Return (X, Y) of the center of cell containing provided text 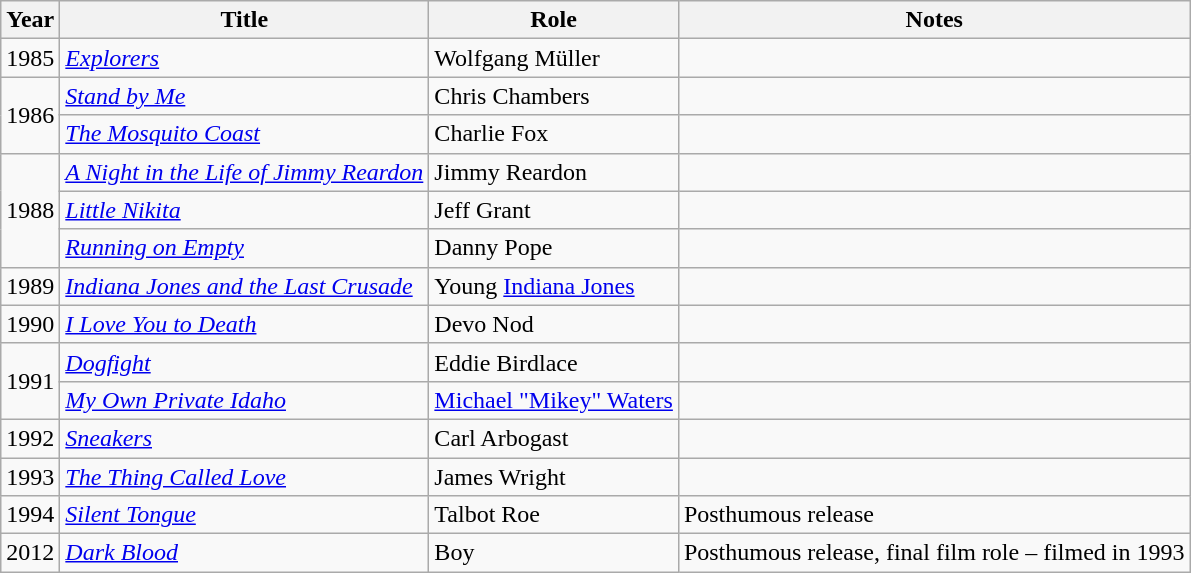
Wolfgang Müller (554, 58)
Sneakers (244, 438)
Young Indiana Jones (554, 286)
1985 (30, 58)
1989 (30, 286)
A Night in the Life of Jimmy Reardon (244, 172)
1993 (30, 477)
Talbot Roe (554, 515)
Indiana Jones and the Last Crusade (244, 286)
Running on Empty (244, 248)
1990 (30, 324)
James Wright (554, 477)
Little Nikita (244, 210)
2012 (30, 553)
1986 (30, 115)
1992 (30, 438)
Boy (554, 553)
I Love You to Death (244, 324)
Notes (934, 20)
My Own Private Idaho (244, 400)
Explorers (244, 58)
Silent Tongue (244, 515)
The Thing Called Love (244, 477)
Jeff Grant (554, 210)
Dark Blood (244, 553)
Year (30, 20)
Stand by Me (244, 96)
Charlie Fox (554, 134)
1994 (30, 515)
Title (244, 20)
Jimmy Reardon (554, 172)
Posthumous release (934, 515)
1988 (30, 210)
The Mosquito Coast (244, 134)
1991 (30, 381)
Role (554, 20)
Carl Arbogast (554, 438)
Michael "Mikey" Waters (554, 400)
Dogfight (244, 362)
Devo Nod (554, 324)
Eddie Birdlace (554, 362)
Chris Chambers (554, 96)
Danny Pope (554, 248)
Posthumous release, final film role – filmed in 1993 (934, 553)
